Extract the (X, Y) coordinate from the center of the cell holding the provided text.  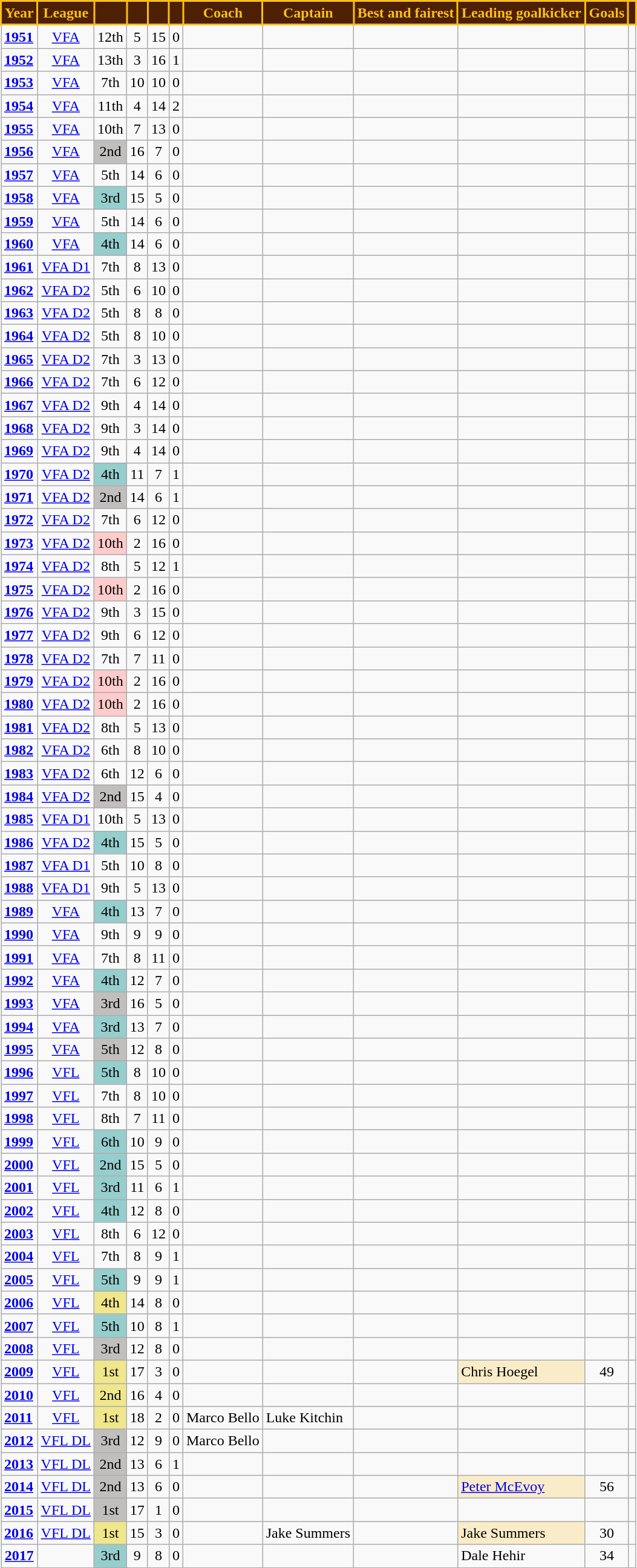
12th (111, 36)
1962 (19, 290)
1978 (19, 659)
1981 (19, 727)
2002 (19, 1211)
1961 (19, 267)
2001 (19, 1188)
1965 (19, 359)
1999 (19, 1142)
1970 (19, 474)
2004 (19, 1257)
1956 (19, 152)
1995 (19, 1050)
1976 (19, 612)
1951 (19, 36)
1953 (19, 83)
2008 (19, 1348)
2009 (19, 1371)
34 (606, 1556)
2015 (19, 1510)
1959 (19, 221)
2013 (19, 1464)
1987 (19, 865)
49 (606, 1371)
2016 (19, 1533)
1996 (19, 1073)
1966 (19, 382)
1967 (19, 405)
Coach (223, 13)
1973 (19, 543)
1992 (19, 980)
11th (111, 106)
30 (606, 1533)
Chris Hoegel (521, 1371)
Captain (308, 13)
1954 (19, 106)
1998 (19, 1119)
1971 (19, 497)
1952 (19, 60)
1986 (19, 842)
1975 (19, 589)
1964 (19, 336)
1977 (19, 635)
2006 (19, 1303)
1991 (19, 957)
2000 (19, 1165)
1990 (19, 934)
1963 (19, 313)
1989 (19, 911)
2003 (19, 1234)
1988 (19, 888)
Goals (606, 13)
1955 (19, 129)
1957 (19, 175)
2014 (19, 1487)
1982 (19, 750)
18 (137, 1418)
1974 (19, 566)
1968 (19, 428)
1958 (19, 198)
2017 (19, 1556)
1993 (19, 1003)
1997 (19, 1096)
Year (19, 13)
56 (606, 1487)
1969 (19, 451)
1994 (19, 1026)
2007 (19, 1326)
Peter McEvoy (521, 1487)
13th (111, 60)
1984 (19, 796)
1980 (19, 704)
Leading goalkicker (521, 13)
Luke Kitchin (308, 1418)
2011 (19, 1418)
1983 (19, 773)
2010 (19, 1395)
1979 (19, 682)
1960 (19, 244)
1972 (19, 520)
Dale Hehir (521, 1556)
1985 (19, 819)
2005 (19, 1280)
League (66, 13)
2012 (19, 1441)
Best and fairest (406, 13)
